Capture the cell that displays the provided text and extract its [X, Y] central coordinate. 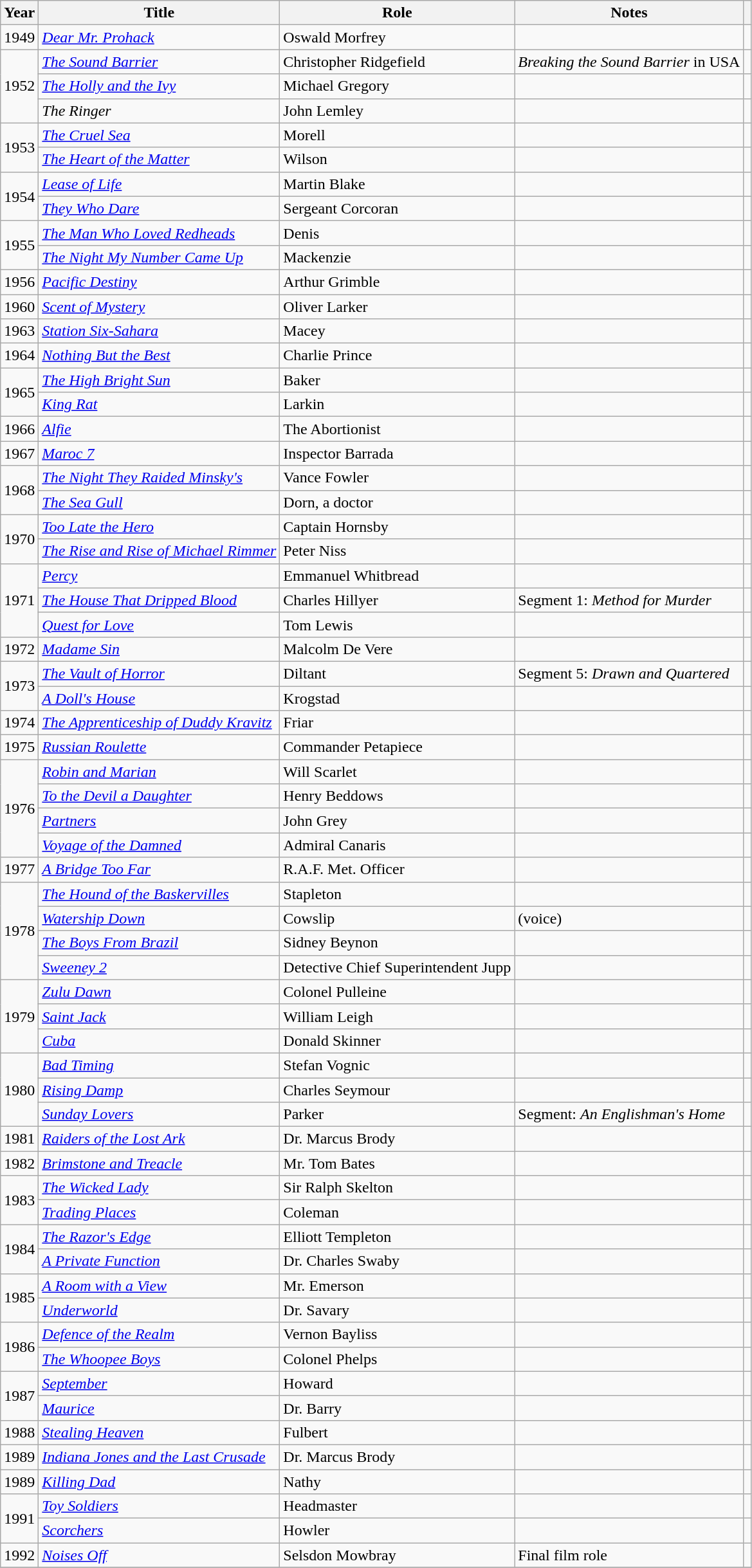
Year [19, 13]
Brimstone and Treacle [160, 1163]
Fulbert [398, 1432]
Captain Hornsby [398, 527]
Killing Dad [160, 1481]
Bad Timing [160, 1065]
Watership Down [160, 918]
The Ringer [160, 111]
Charles Seymour [398, 1090]
Dr. Charles Swaby [398, 1261]
Sidney Beynon [398, 943]
Cuba [160, 1041]
Mr. Tom Bates [398, 1163]
A Doll's House [160, 698]
Christopher Ridgefield [398, 62]
A Room with a View [160, 1286]
The Heart of the Matter [160, 160]
Stapleton [398, 894]
Coleman [398, 1212]
Zulu Dawn [160, 992]
Madame Sin [160, 649]
1985 [19, 1298]
Rising Damp [160, 1090]
Peter Niss [398, 551]
A Bridge Too Far [160, 870]
1953 [19, 147]
Tom Lewis [398, 624]
Title [160, 13]
The Sound Barrier [160, 62]
William Leigh [398, 1016]
Maurice [160, 1408]
1975 [19, 747]
Selsdon Mowbray [398, 1555]
Maroc 7 [160, 453]
1980 [19, 1089]
1956 [19, 282]
Segment 1: Method for Murder [629, 600]
1988 [19, 1432]
Segment: An Englishman's Home [629, 1115]
Larkin [398, 405]
1992 [19, 1555]
1954 [19, 196]
Dorn, a doctor [398, 502]
Segment 5: Drawn and Quartered [629, 673]
Dr. Savary [398, 1310]
Indiana Jones and the Last Crusade [160, 1457]
Dr. Barry [398, 1408]
The Cruel Sea [160, 135]
1960 [19, 307]
Percy [160, 576]
Sweeney 2 [160, 967]
Partners [160, 821]
Trading Places [160, 1212]
September [160, 1383]
1983 [19, 1200]
The Hound of the Baskervilles [160, 894]
Commander Petapiece [398, 747]
Raiders of the Lost Ark [160, 1139]
Admiral Canaris [398, 845]
Charlie Prince [398, 356]
1955 [19, 245]
Sir Ralph Skelton [398, 1188]
Defence of the Realm [160, 1335]
Saint Jack [160, 1016]
Alfie [160, 429]
Henry Beddows [398, 796]
Cowslip [398, 918]
Diltant [398, 673]
Mr. Emerson [398, 1286]
R.A.F. Met. Officer [398, 870]
Vernon Bayliss [398, 1335]
The Apprenticeship of Duddy Kravitz [160, 723]
Colonel Pulleine [398, 992]
1968 [19, 490]
Inspector Barrada [398, 453]
A Private Function [160, 1261]
Nathy [398, 1481]
Stefan Vognic [398, 1065]
Station Six-Sahara [160, 331]
Vance Fowler [398, 478]
1964 [19, 356]
Quest for Love [160, 624]
Elliott Templeton [398, 1237]
Macey [398, 331]
The Wicked Lady [160, 1188]
Colonel Phelps [398, 1359]
1986 [19, 1347]
Morell [398, 135]
The Night They Raided Minsky's [160, 478]
Sergeant Corcoran [398, 208]
Notes [629, 13]
1967 [19, 453]
1963 [19, 331]
Howard [398, 1383]
Headmaster [398, 1506]
1976 [19, 808]
1977 [19, 870]
The House That Dripped Blood [160, 600]
1979 [19, 1016]
They Who Dare [160, 208]
1982 [19, 1163]
(voice) [629, 918]
Wilson [398, 160]
The Whoopee Boys [160, 1359]
The Vault of Horror [160, 673]
Robin and Marian [160, 772]
Breaking the Sound Barrier in USA [629, 62]
Parker [398, 1115]
Will Scarlet [398, 772]
Michael Gregory [398, 86]
1952 [19, 86]
1972 [19, 649]
Scorchers [160, 1531]
The Night My Number Came Up [160, 257]
1981 [19, 1139]
Scent of Mystery [160, 307]
Toy Soldiers [160, 1506]
The Man Who Loved Redheads [160, 233]
John Lemley [398, 111]
The Sea Gull [160, 502]
Donald Skinner [398, 1041]
1987 [19, 1396]
The Abortionist [398, 429]
Detective Chief Superintendent Jupp [398, 967]
Krogstad [398, 698]
1965 [19, 392]
The Rise and Rise of Michael Rimmer [160, 551]
Russian Roulette [160, 747]
The Razor's Edge [160, 1237]
1991 [19, 1518]
King Rat [160, 405]
Pacific Destiny [160, 282]
Stealing Heaven [160, 1432]
Malcolm De Vere [398, 649]
Too Late the Hero [160, 527]
Final film role [629, 1555]
Friar [398, 723]
1971 [19, 600]
Mackenzie [398, 257]
Emmanuel Whitbread [398, 576]
To the Devil a Daughter [160, 796]
Arthur Grimble [398, 282]
Charles Hillyer [398, 600]
Denis [398, 233]
1970 [19, 539]
Oswald Morfrey [398, 37]
Voyage of the Damned [160, 845]
1966 [19, 429]
1978 [19, 931]
The High Bright Sun [160, 380]
Sunday Lovers [160, 1115]
1973 [19, 686]
1949 [19, 37]
John Grey [398, 821]
The Holly and the Ivy [160, 86]
Howler [398, 1531]
Role [398, 13]
Dear Mr. Prohack [160, 37]
Martin Blake [398, 184]
Nothing But the Best [160, 356]
1974 [19, 723]
Oliver Larker [398, 307]
1984 [19, 1249]
Lease of Life [160, 184]
The Boys From Brazil [160, 943]
Underworld [160, 1310]
Noises Off [160, 1555]
Baker [398, 380]
